Pinpoint the cell where the given text exists, returning its [X, Y] midpoint coordinate. 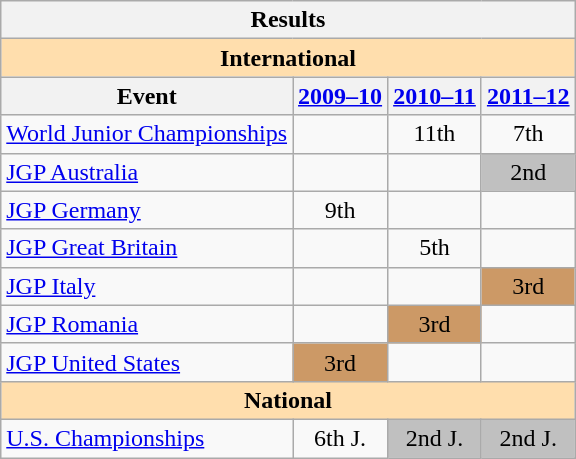
World Junior Championships [147, 134]
JGP Romania [147, 324]
Results [288, 20]
JGP Great Britain [147, 248]
JGP United States [147, 362]
National [288, 400]
U.S. Championships [147, 438]
2010–11 [435, 96]
6th J. [340, 438]
JGP Germany [147, 210]
International [288, 58]
9th [340, 210]
5th [435, 248]
7th [528, 134]
2011–12 [528, 96]
11th [435, 134]
2009–10 [340, 96]
JGP Italy [147, 286]
2nd [528, 172]
Event [147, 96]
JGP Australia [147, 172]
